Determine the (X, Y) coordinate at the center of the cell enclosing the given text.  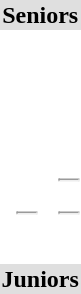
Seniors (40, 15)
Juniors (40, 279)
